Identify which cell holds the provided text, then report its (X, Y) central coordinate. 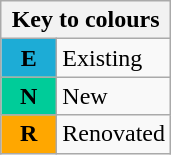
New (114, 96)
E (29, 58)
R (29, 134)
Existing (114, 58)
N (29, 96)
Key to colours (86, 20)
Renovated (114, 134)
